Return the (X, Y) coordinate for the center point of the cell that contains the specified text.  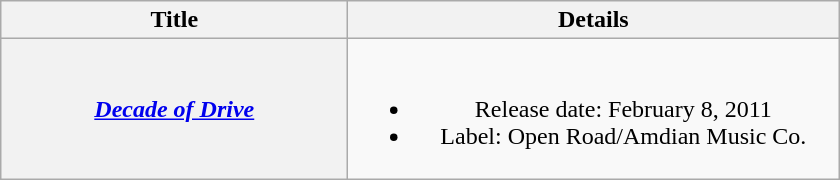
Title (174, 20)
Release date: February 8, 2011Label: Open Road/Amdian Music Co. (594, 109)
Decade of Drive (174, 109)
Details (594, 20)
